From the cell containing the given text, extract its center point as (X, Y) coordinate. 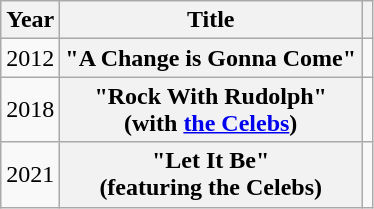
"A Change is Gonna Come" (211, 58)
"Rock With Rudolph" (with the Celebs) (211, 110)
2021 (30, 174)
2012 (30, 58)
Title (211, 20)
"Let It Be"(featuring the Celebs) (211, 174)
2018 (30, 110)
Year (30, 20)
